For the text-containing cell, return its midpoint in (x, y) coordinate format. 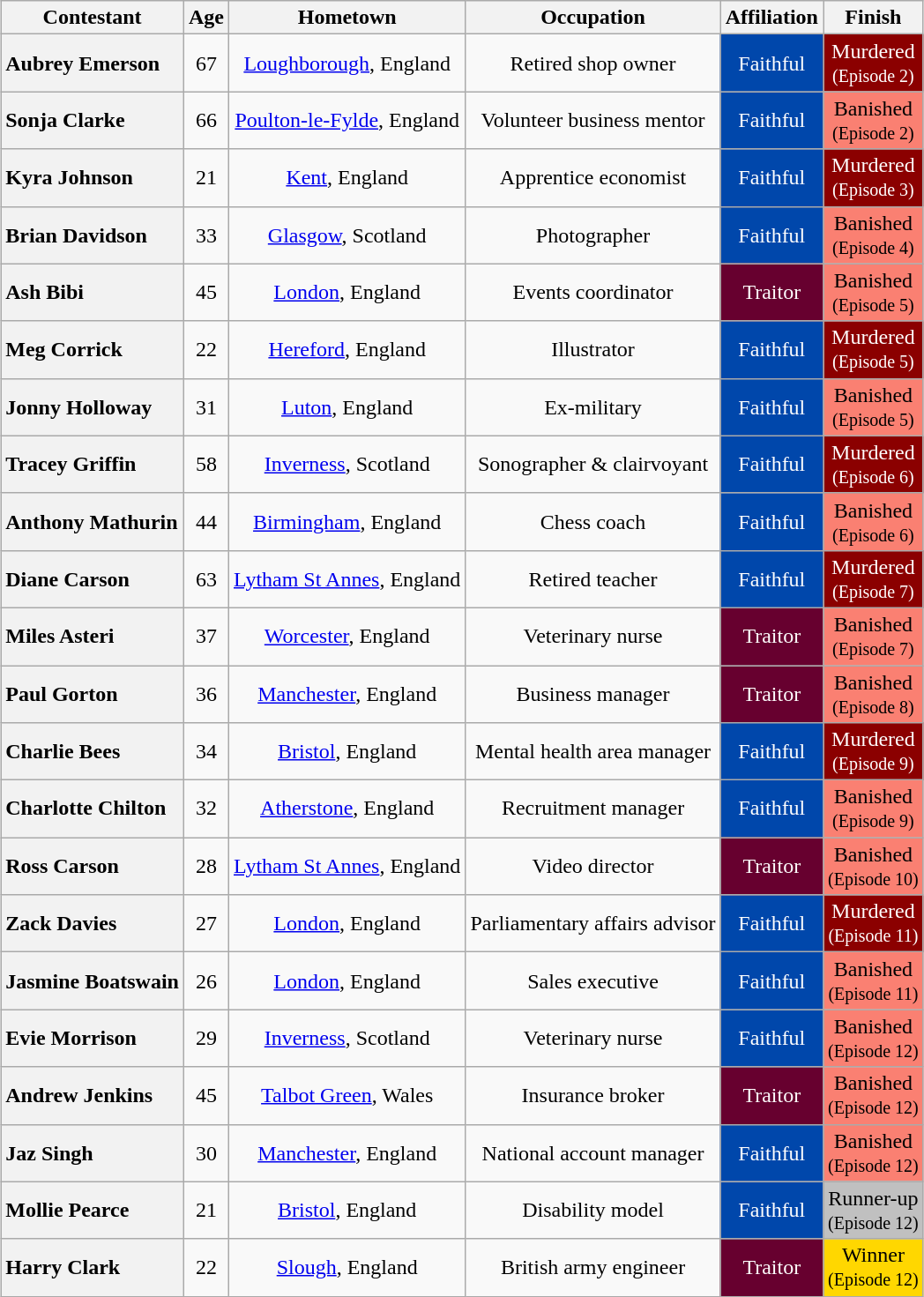
Disability model (592, 1210)
Retired shop owner (592, 63)
67 (206, 63)
Andrew Jenkins (93, 1095)
Slough, England (347, 1268)
Jasmine Boatswain (93, 980)
Kent, England (347, 178)
Meg Corrick (93, 349)
Banished(Episode 9) (874, 809)
Harry Clark (93, 1268)
Insurance broker (592, 1095)
34 (206, 751)
Occupation (592, 18)
Murdered(Episode 5) (874, 349)
Charlotte Chilton (93, 809)
Luton, England (347, 407)
Mollie Pearce (93, 1210)
Ex-military (592, 407)
Runner-up(Episode 12) (874, 1210)
Sales executive (592, 980)
Miles Asteri (93, 637)
Illustrator (592, 349)
Apprentice economist (592, 178)
Recruitment manager (592, 809)
Murdered(Episode 2) (874, 63)
33 (206, 235)
Birmingham, England (347, 522)
Murdered(Episode 3) (874, 178)
Events coordinator (592, 293)
Banished(Episode 6) (874, 522)
63 (206, 578)
Murdered(Episode 9) (874, 751)
27 (206, 924)
Retired teacher (592, 578)
Sonographer & clairvoyant (592, 464)
Hometown (347, 18)
Aubrey Emerson (93, 63)
Sonja Clarke (93, 120)
Finish (874, 18)
National account manager (592, 1153)
Anthony Mathurin (93, 522)
Banished(Episode 11) (874, 980)
Jaz Singh (93, 1153)
Winner(Episode 12) (874, 1268)
Volunteer business mentor (592, 120)
Business manager (592, 693)
Ash Bibi (93, 293)
Zack Davies (93, 924)
Brian Davidson (93, 235)
Affiliation (771, 18)
Ross Carson (93, 866)
31 (206, 407)
Glasgow, Scotland (347, 235)
Paul Gorton (93, 693)
Poulton-le-Fylde, England (347, 120)
Video director (592, 866)
Kyra Johnson (93, 178)
Jonny Holloway (93, 407)
Banished(Episode 2) (874, 120)
Worcester, England (347, 637)
Charlie Bees (93, 751)
44 (206, 522)
Chess coach (592, 522)
32 (206, 809)
Parliamentary affairs advisor (592, 924)
Photographer (592, 235)
Tracey Griffin (93, 464)
Contestant (93, 18)
37 (206, 637)
36 (206, 693)
Banished(Episode 8) (874, 693)
Loughborough, England (347, 63)
Mental health area manager (592, 751)
Murdered(Episode 11) (874, 924)
66 (206, 120)
Atherstone, England (347, 809)
Hereford, England (347, 349)
26 (206, 980)
British army engineer (592, 1268)
Evie Morrison (93, 1039)
Talbot Green, Wales (347, 1095)
Diane Carson (93, 578)
30 (206, 1153)
58 (206, 464)
28 (206, 866)
Age (206, 18)
Banished(Episode 4) (874, 235)
Banished(Episode 7) (874, 637)
Murdered(Episode 6) (874, 464)
Banished(Episode 10) (874, 866)
Murdered(Episode 7) (874, 578)
29 (206, 1039)
